Search for the cell housing the specified text and yield its (x, y) center coordinate. 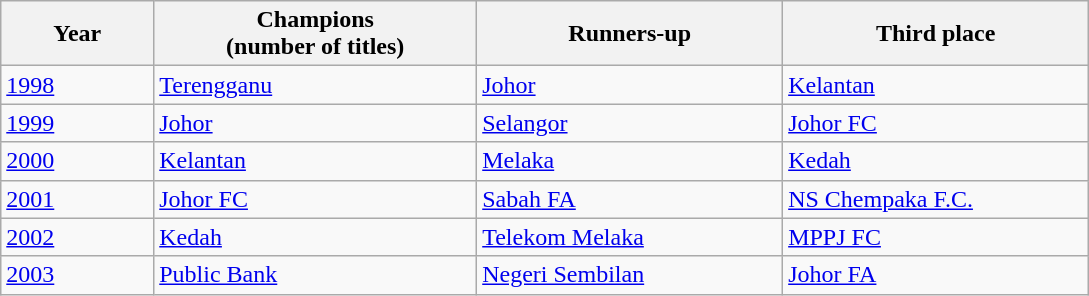
Melaka (630, 161)
Runners-up (630, 34)
Terengganu (316, 85)
2000 (78, 161)
Johor FA (936, 275)
Champions(number of titles) (316, 34)
Year (78, 34)
MPPJ FC (936, 237)
Sabah FA (630, 199)
2003 (78, 275)
Telekom Melaka (630, 237)
1999 (78, 123)
Third place (936, 34)
Selangor (630, 123)
Public Bank (316, 275)
Negeri Sembilan (630, 275)
1998 (78, 85)
2001 (78, 199)
2002 (78, 237)
NS Chempaka F.C. (936, 199)
